Return [X, Y] of the center of cell containing provided text 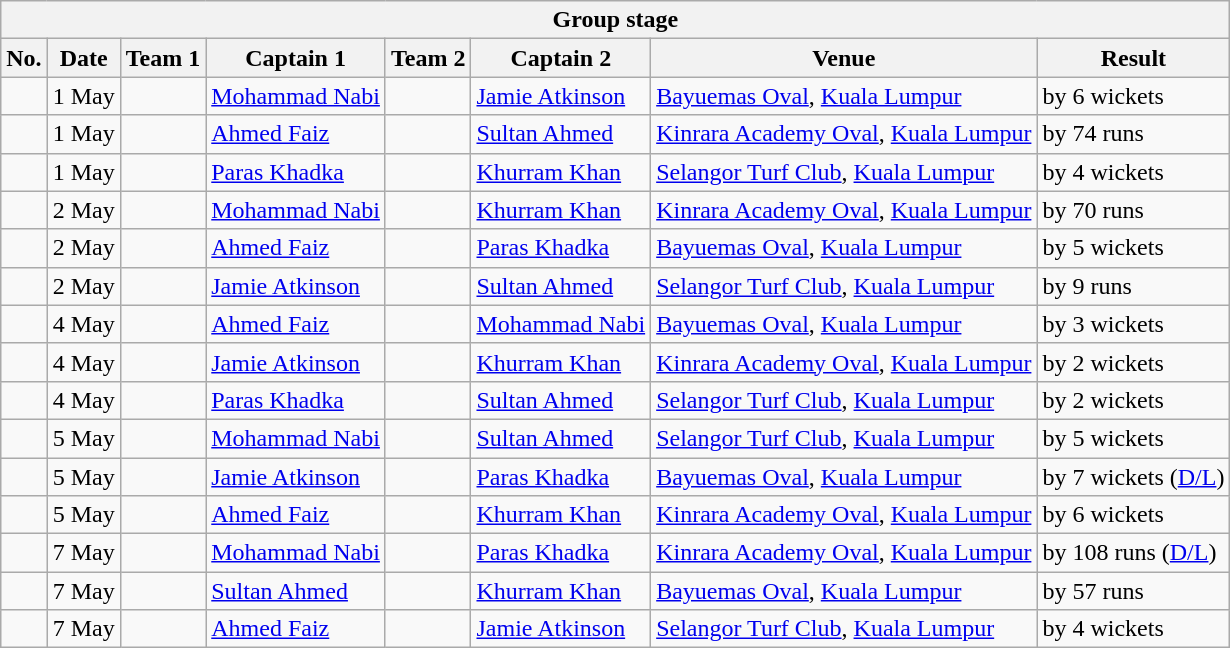
by 70 runs [1134, 210]
No. [24, 58]
Group stage [616, 20]
by 7 wickets (D/L) [1134, 477]
by 108 runs (D/L) [1134, 553]
by 74 runs [1134, 134]
Result [1134, 58]
by 57 runs [1134, 591]
by 9 runs [1134, 286]
Captain 1 [296, 58]
Venue [844, 58]
Captain 2 [561, 58]
Date [84, 58]
Team 2 [428, 58]
Team 1 [163, 58]
by 3 wickets [1134, 324]
